Output the (X, Y) coordinate of the center of the cell containing the given text.  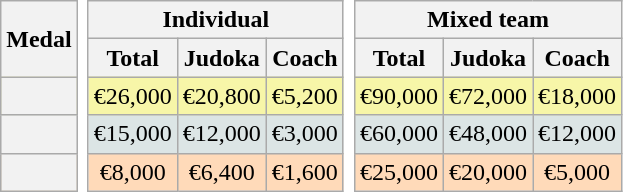
€1,600 (304, 172)
€5,000 (578, 172)
€26,000 (132, 96)
€60,000 (398, 134)
€72,000 (488, 96)
€90,000 (398, 96)
€25,000 (398, 172)
€5,200 (304, 96)
€18,000 (578, 96)
€3,000 (304, 134)
Mixed team (488, 20)
Medal (39, 39)
€48,000 (488, 134)
€6,400 (222, 172)
Individual (216, 20)
€8,000 (132, 172)
€20,000 (488, 172)
€15,000 (132, 134)
€20,800 (222, 96)
